For the text-containing cell, return its midpoint in (X, Y) coordinate format. 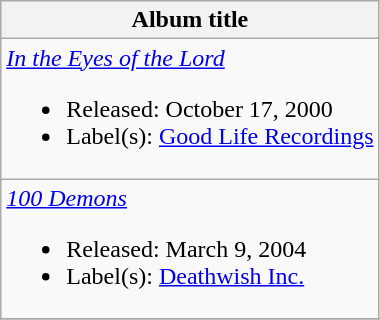
In the Eyes of the LordReleased: October 17, 2000Label(s): Good Life Recordings (190, 109)
Album title (190, 20)
100 DemonsReleased: March 9, 2004Label(s): Deathwish Inc. (190, 249)
